Locate the cell with the specified text and output its (X, Y) center coordinate. 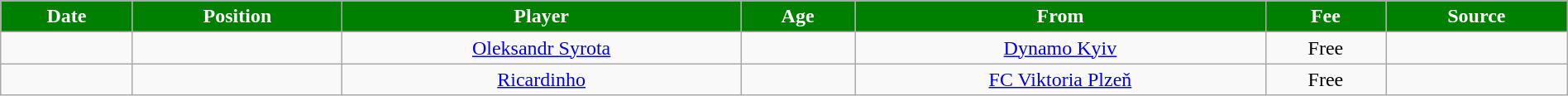
Player (542, 17)
Age (798, 17)
From (1060, 17)
Fee (1325, 17)
FC Viktoria Plzeň (1060, 79)
Dynamo Kyiv (1060, 48)
Date (67, 17)
Position (237, 17)
Ricardinho (542, 79)
Source (1477, 17)
Oleksandr Syrota (542, 48)
